Output the (x, y) coordinate of the center of the cell containing the given text.  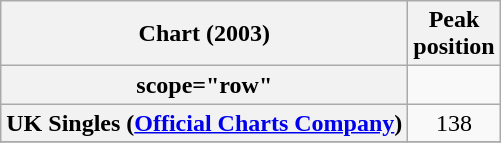
Chart (2003) (204, 34)
138 (454, 123)
Peakposition (454, 34)
UK Singles (Official Charts Company) (204, 123)
scope="row" (204, 85)
